Provide the [x, y] coordinate of the cell's center where the given text is located.  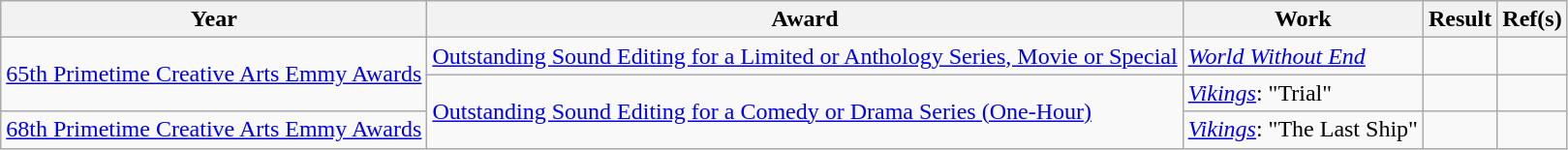
Year [214, 19]
65th Primetime Creative Arts Emmy Awards [214, 75]
World Without End [1303, 56]
68th Primetime Creative Arts Emmy Awards [214, 130]
Outstanding Sound Editing for a Limited or Anthology Series, Movie or Special [805, 56]
Vikings: "The Last Ship" [1303, 130]
Result [1460, 19]
Ref(s) [1532, 19]
Vikings: "Trial" [1303, 93]
Award [805, 19]
Work [1303, 19]
Outstanding Sound Editing for a Comedy or Drama Series (One-Hour) [805, 111]
